Provide the (x, y) coordinate of the cell's center where the given text is located.  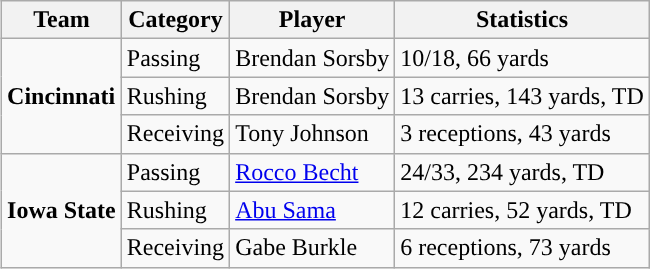
Category (175, 20)
Team (62, 20)
3 receptions, 43 yards (522, 134)
Cincinnati (62, 96)
Rocco Becht (312, 172)
Player (312, 20)
6 receptions, 73 yards (522, 248)
Statistics (522, 20)
Abu Sama (312, 210)
Iowa State (62, 210)
Tony Johnson (312, 134)
Gabe Burkle (312, 248)
12 carries, 52 yards, TD (522, 210)
13 carries, 143 yards, TD (522, 96)
10/18, 66 yards (522, 58)
24/33, 234 yards, TD (522, 172)
